From the cell containing the given text, extract its center point as [x, y] coordinate. 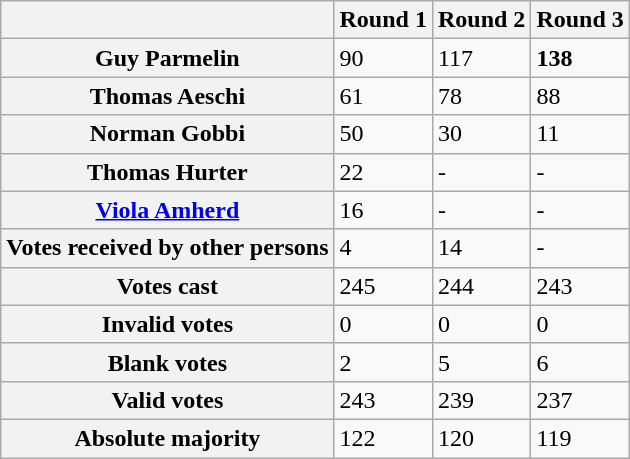
50 [383, 134]
22 [383, 172]
Round 2 [481, 20]
122 [383, 438]
245 [383, 286]
6 [580, 362]
239 [481, 400]
90 [383, 58]
88 [580, 96]
2 [383, 362]
117 [481, 58]
Valid votes [168, 400]
Guy Parmelin [168, 58]
138 [580, 58]
Votes received by other persons [168, 248]
16 [383, 210]
Viola Amherd [168, 210]
14 [481, 248]
237 [580, 400]
Invalid votes [168, 324]
120 [481, 438]
30 [481, 134]
Round 3 [580, 20]
5 [481, 362]
244 [481, 286]
119 [580, 438]
78 [481, 96]
Norman Gobbi [168, 134]
61 [383, 96]
Thomas Aeschi [168, 96]
11 [580, 134]
Blank votes [168, 362]
Votes cast [168, 286]
4 [383, 248]
Round 1 [383, 20]
Thomas Hurter [168, 172]
Absolute majority [168, 438]
